For the text-containing cell, return its midpoint in [x, y] coordinate format. 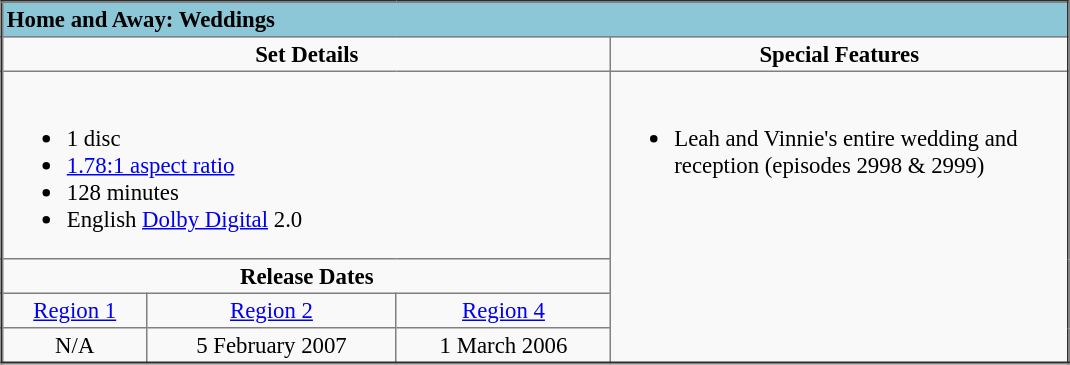
Region 1 [74, 311]
5 February 2007 [271, 346]
Home and Away: Weddings [535, 20]
Leah and Vinnie's entire wedding and reception (episodes 2998 & 2999) [840, 217]
Region 2 [271, 311]
Release Dates [306, 276]
Region 4 [503, 311]
1 March 2006 [503, 346]
N/A [74, 346]
Special Features [840, 54]
1 disc1.78:1 aspect ratio128 minutesEnglish Dolby Digital 2.0 [306, 165]
Set Details [306, 54]
